Return (X, Y) of the center of cell containing provided text 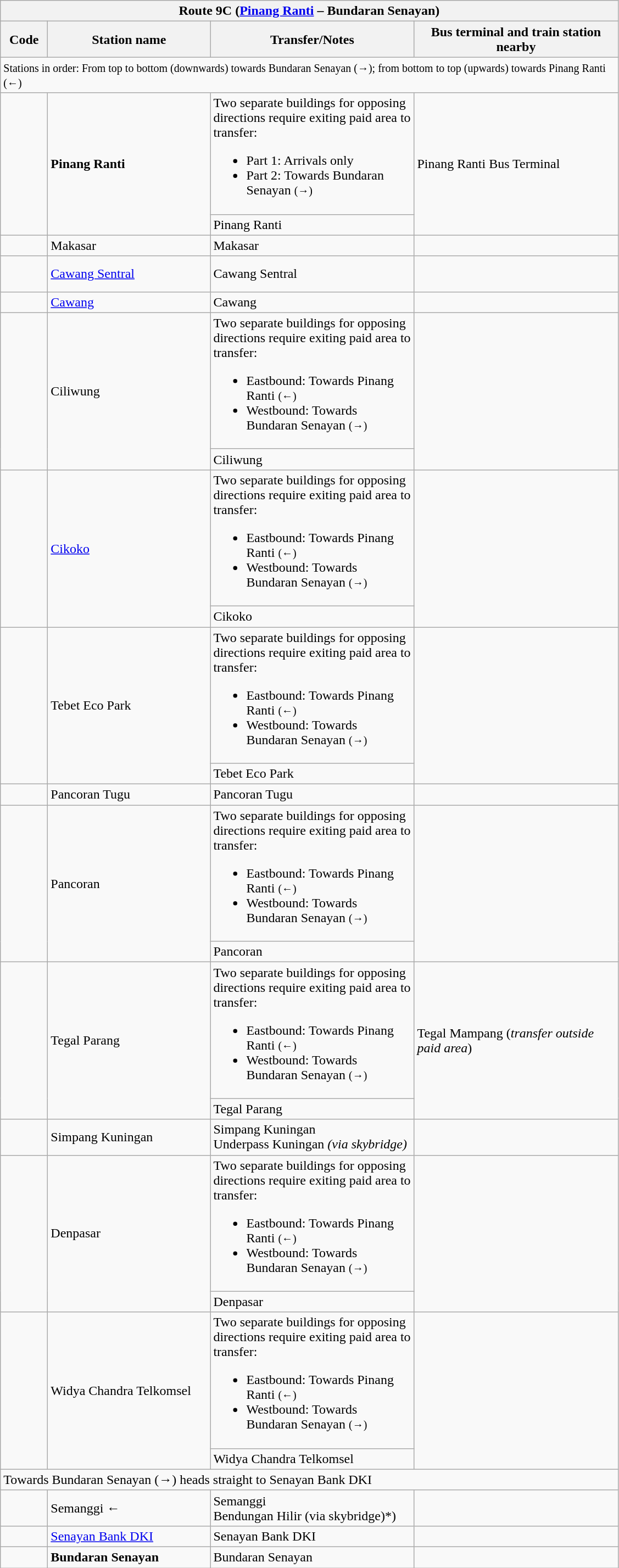
Tegal Mampang (transfer outside paid area) (516, 1041)
Station name (129, 40)
Two separate buildings for opposing directions require exiting paid area to transfer:Part 1: Arrivals onlyPart 2: Towards Bundaran Senayan (→) (312, 154)
Pinang Ranti Bus Terminal (516, 164)
Transfer/Notes (312, 40)
Towards Bundaran Senayan (→) heads straight to Senayan Bank DKI (309, 1480)
Semanggi ← (129, 1508)
Stations in order: From top to bottom (downwards) towards Bundaran Senayan (→); from bottom to top (upwards) towards Pinang Ranti (←) (309, 75)
Code (24, 40)
Bus terminal and train station nearby (516, 40)
Simpang Kuningan Underpass Kuningan (via skybridge) (312, 1137)
Route 9C (Pinang Ranti – Bundaran Senayan) (309, 11)
Simpang Kuningan (129, 1137)
Semanggi Bendungan Hilir (via skybridge)*) (312, 1508)
